Find where the given text appears and provide that cell's center as (X, Y) coordinate. 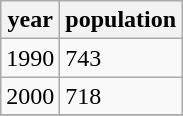
year (30, 20)
2000 (30, 96)
1990 (30, 58)
743 (121, 58)
population (121, 20)
718 (121, 96)
